For the text-containing cell, return its midpoint in (x, y) coordinate format. 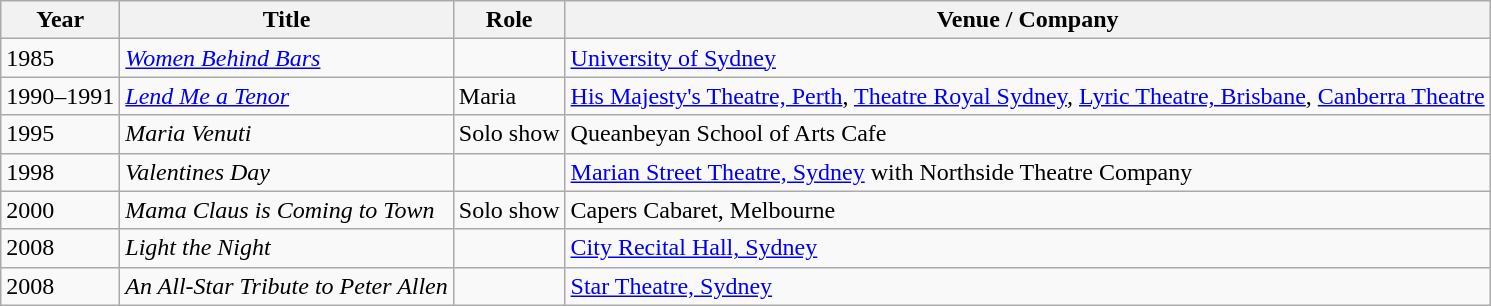
1998 (60, 172)
Queanbeyan School of Arts Cafe (1028, 134)
Lend Me a Tenor (286, 96)
Venue / Company (1028, 20)
University of Sydney (1028, 58)
Light the Night (286, 248)
Marian Street Theatre, Sydney with Northside Theatre Company (1028, 172)
Year (60, 20)
1990–1991 (60, 96)
2000 (60, 210)
1995 (60, 134)
Mama Claus is Coming to Town (286, 210)
His Majesty's Theatre, Perth, Theatre Royal Sydney, Lyric Theatre, Brisbane, Canberra Theatre (1028, 96)
Women Behind Bars (286, 58)
Valentines Day (286, 172)
Maria (509, 96)
Star Theatre, Sydney (1028, 286)
An All-Star Tribute to Peter Allen (286, 286)
City Recital Hall, Sydney (1028, 248)
Maria Venuti (286, 134)
Capers Cabaret, Melbourne (1028, 210)
Title (286, 20)
Role (509, 20)
1985 (60, 58)
